Return the (x, y) coordinate for the center point of the cell that contains the specified text.  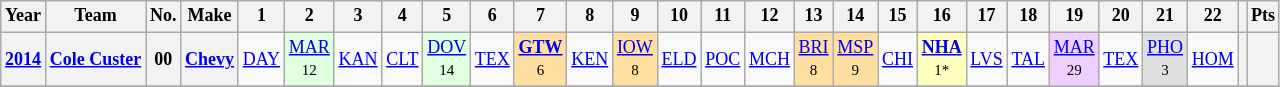
MSP9 (856, 59)
NHA1* (942, 59)
6 (493, 16)
5 (447, 16)
Cole Custer (95, 59)
CHI (898, 59)
14 (856, 16)
Make (210, 16)
17 (986, 16)
Chevy (210, 59)
POC (723, 59)
BRI8 (814, 59)
12 (770, 16)
00 (164, 59)
Year (24, 16)
11 (723, 16)
7 (540, 16)
MAR12 (309, 59)
18 (1028, 16)
Team (95, 16)
8 (590, 16)
PHO3 (1166, 59)
TAL (1028, 59)
9 (636, 16)
KEN (590, 59)
2 (309, 16)
21 (1166, 16)
15 (898, 16)
KAN (358, 59)
HOM (1212, 59)
CLT (402, 59)
MCH (770, 59)
16 (942, 16)
19 (1074, 16)
DAY (261, 59)
2014 (24, 59)
3 (358, 16)
10 (679, 16)
20 (1121, 16)
1 (261, 16)
Pts (1264, 16)
ELD (679, 59)
LVS (986, 59)
No. (164, 16)
13 (814, 16)
IOW8 (636, 59)
22 (1212, 16)
GTW6 (540, 59)
MAR29 (1074, 59)
DOV14 (447, 59)
4 (402, 16)
